Capture the cell that displays the provided text and extract its [x, y] central coordinate. 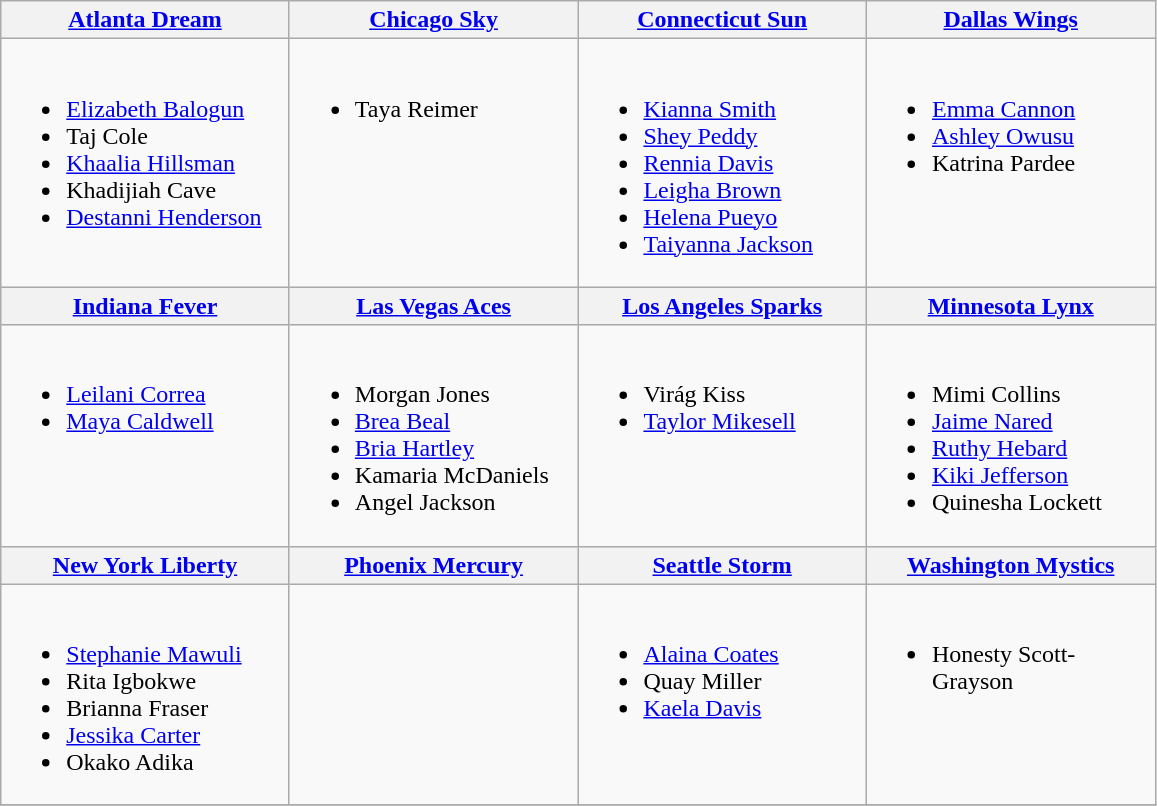
Alaina CoatesQuay Miller Kaela Davis [722, 694]
Morgan Jones Brea BealBria HartleyKamaria McDaniels Angel Jackson [434, 436]
Emma CannonAshley OwusuKatrina Pardee [1010, 163]
Connecticut Sun [722, 20]
Indiana Fever [146, 306]
Virág Kiss Taylor Mikesell [722, 436]
Las Vegas Aces [434, 306]
Seattle Storm [722, 565]
Leilani CorreaMaya Caldwell [146, 436]
Atlanta Dream [146, 20]
Kianna SmithShey PeddyRennia DavisLeigha BrownHelena PueyoTaiyanna Jackson [722, 163]
Minnesota Lynx [1010, 306]
Mimi Collins Jaime NaredRuthy HebardKiki JeffersonQuinesha Lockett [1010, 436]
Stephanie MawuliRita Igbokwe Brianna Fraser Jessika CarterOkako Adika [146, 694]
Honesty Scott-Grayson [1010, 694]
Elizabeth BalogunTaj Cole Khaalia HillsmanKhadijiah Cave Destanni Henderson [146, 163]
Dallas Wings [1010, 20]
Chicago Sky [434, 20]
Taya Reimer [434, 163]
Los Angeles Sparks [722, 306]
Washington Mystics [1010, 565]
New York Liberty [146, 565]
Phoenix Mercury [434, 565]
